Detect which cell encompasses the target text, then output its (x, y) center coordinate. 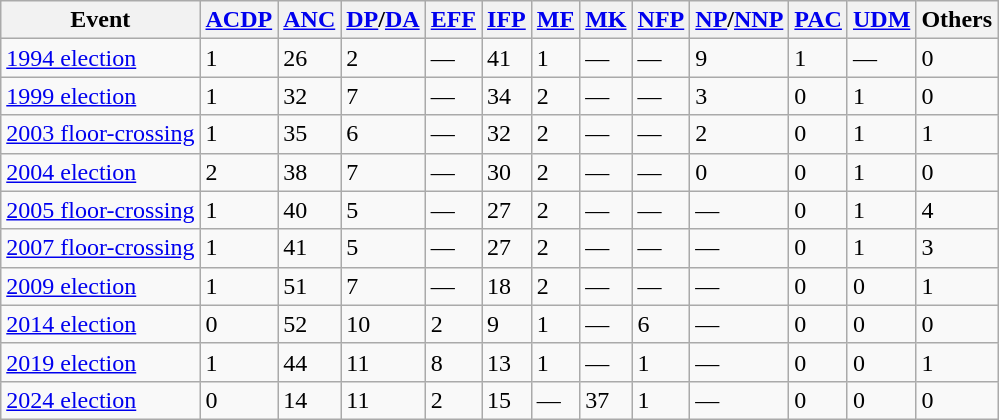
2024 election (100, 400)
IFP (507, 20)
ANC (310, 20)
UDM (881, 20)
51 (310, 286)
2009 election (100, 286)
EFF (453, 20)
2005 floor-crossing (100, 210)
14 (310, 400)
35 (310, 134)
1999 election (100, 96)
44 (310, 362)
NP/NNP (740, 20)
26 (310, 58)
18 (507, 286)
2004 election (100, 172)
2003 floor-crossing (100, 134)
1994 election (100, 58)
PAC (818, 20)
Event (100, 20)
34 (507, 96)
37 (606, 400)
30 (507, 172)
15 (507, 400)
Others (957, 20)
10 (383, 324)
2014 election (100, 324)
2019 election (100, 362)
ACDP (239, 20)
38 (310, 172)
MF (555, 20)
NFP (661, 20)
4 (957, 210)
52 (310, 324)
40 (310, 210)
DP/DA (383, 20)
13 (507, 362)
8 (453, 362)
2007 floor-crossing (100, 248)
MK (606, 20)
